Determine the (X, Y) coordinate at the center of the cell enclosing the given text.  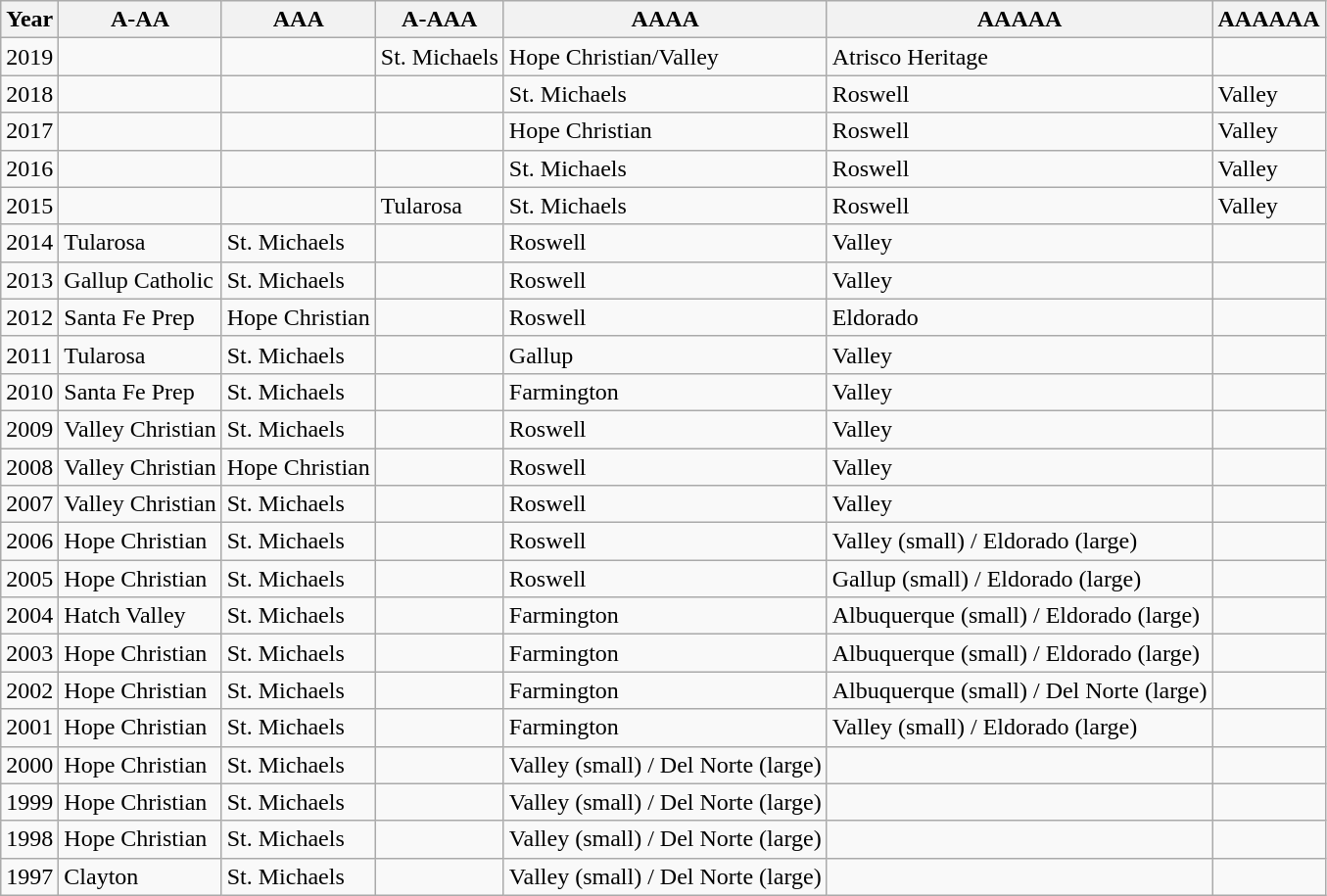
Year (29, 20)
2008 (29, 467)
Clayton (140, 876)
2001 (29, 728)
2007 (29, 504)
A-AAA (439, 20)
1998 (29, 839)
Hatch Valley (140, 616)
2003 (29, 653)
A-AA (140, 20)
Atrisco Heritage (1019, 57)
2014 (29, 243)
2012 (29, 317)
2017 (29, 131)
2006 (29, 542)
Gallup (small) / Eldorado (large) (1019, 579)
AAAAAA (1269, 20)
2005 (29, 579)
2016 (29, 168)
2000 (29, 765)
2019 (29, 57)
2013 (29, 280)
Albuquerque (small) / Del Norte (large) (1019, 690)
Eldorado (1019, 317)
AAAA (665, 20)
2004 (29, 616)
2018 (29, 94)
Hope Christian/Valley (665, 57)
AAAAA (1019, 20)
2002 (29, 690)
2009 (29, 429)
1999 (29, 802)
Gallup Catholic (140, 280)
2011 (29, 354)
AAA (298, 20)
Gallup (665, 354)
1997 (29, 876)
2015 (29, 206)
2010 (29, 392)
